Return the (x, y) coordinate for the center point of the cell that contains the specified text.  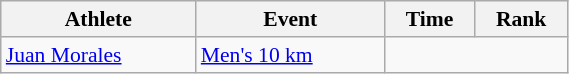
Rank (521, 19)
Men's 10 km (290, 55)
Athlete (98, 19)
Event (290, 19)
Juan Morales (98, 55)
Time (430, 19)
